Output the (X, Y) coordinate of the center of the cell containing the given text.  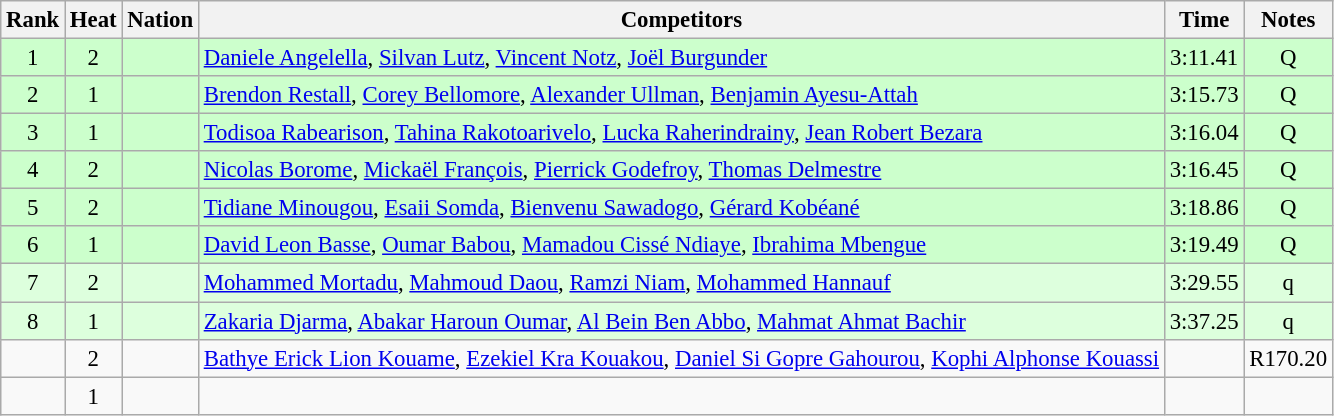
3:29.55 (1204, 283)
Time (1204, 20)
Todisoa Rabearison, Tahina Rakotoarivelo, Lucka Raherindrainy, Jean Robert Bezara (681, 133)
R170.20 (1288, 358)
Brendon Restall, Corey Bellomore, Alexander Ullman, Benjamin Ayesu-Attah (681, 95)
Competitors (681, 20)
Rank (33, 20)
3:16.45 (1204, 170)
3:37.25 (1204, 321)
David Leon Basse, Oumar Babou, Mamadou Cissé Ndiaye, Ibrahima Mbengue (681, 245)
8 (33, 321)
4 (33, 170)
3:16.04 (1204, 133)
Zakaria Djarma, Abakar Haroun Oumar, Al Bein Ben Abbo, Mahmat Ahmat Bachir (681, 321)
Nation (160, 20)
6 (33, 245)
Mohammed Mortadu, Mahmoud Daou, Ramzi Niam, Mohammed Hannauf (681, 283)
Tidiane Minougou, Esaii Somda, Bienvenu Sawadogo, Gérard Kobéané (681, 208)
3:19.49 (1204, 245)
3 (33, 133)
5 (33, 208)
Daniele Angelella, Silvan Lutz, Vincent Notz, Joël Burgunder (681, 58)
7 (33, 283)
Bathye Erick Lion Kouame, Ezekiel Kra Kouakou, Daniel Si Gopre Gahourou, Kophi Alphonse Kouassi (681, 358)
3:11.41 (1204, 58)
Nicolas Borome, Mickaël François, Pierrick Godefroy, Thomas Delmestre (681, 170)
Heat (94, 20)
3:15.73 (1204, 95)
Notes (1288, 20)
3:18.86 (1204, 208)
